Output the (x, y) coordinate of the center of the cell containing the given text.  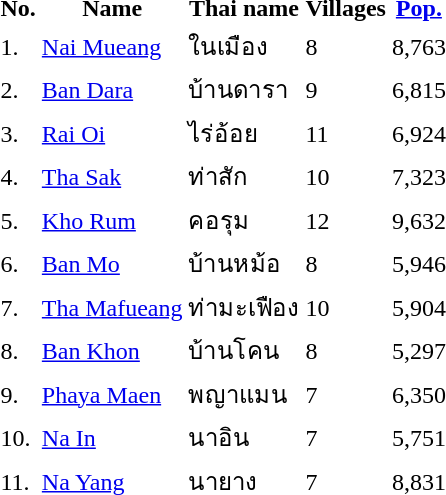
Ban Dara (112, 90)
คอรุม (244, 220)
Kho Rum (112, 220)
ท่าสัก (244, 176)
9 (346, 90)
บ้านดารา (244, 90)
ในเมือง (244, 46)
Ban Khon (112, 350)
บ้านหม้อ (244, 264)
Rai Oi (112, 133)
Ban Mo (112, 264)
นาอิน (244, 438)
11 (346, 133)
บ้านโคน (244, 350)
Nai Mueang (112, 46)
Tha Mafueang (112, 307)
Tha Sak (112, 176)
ท่ามะเฟือง (244, 307)
พญาแมน (244, 394)
ไร่อ้อย (244, 133)
Na In (112, 438)
12 (346, 220)
Phaya Maen (112, 394)
